Pinpoint the cell where the given text exists, returning its [x, y] midpoint coordinate. 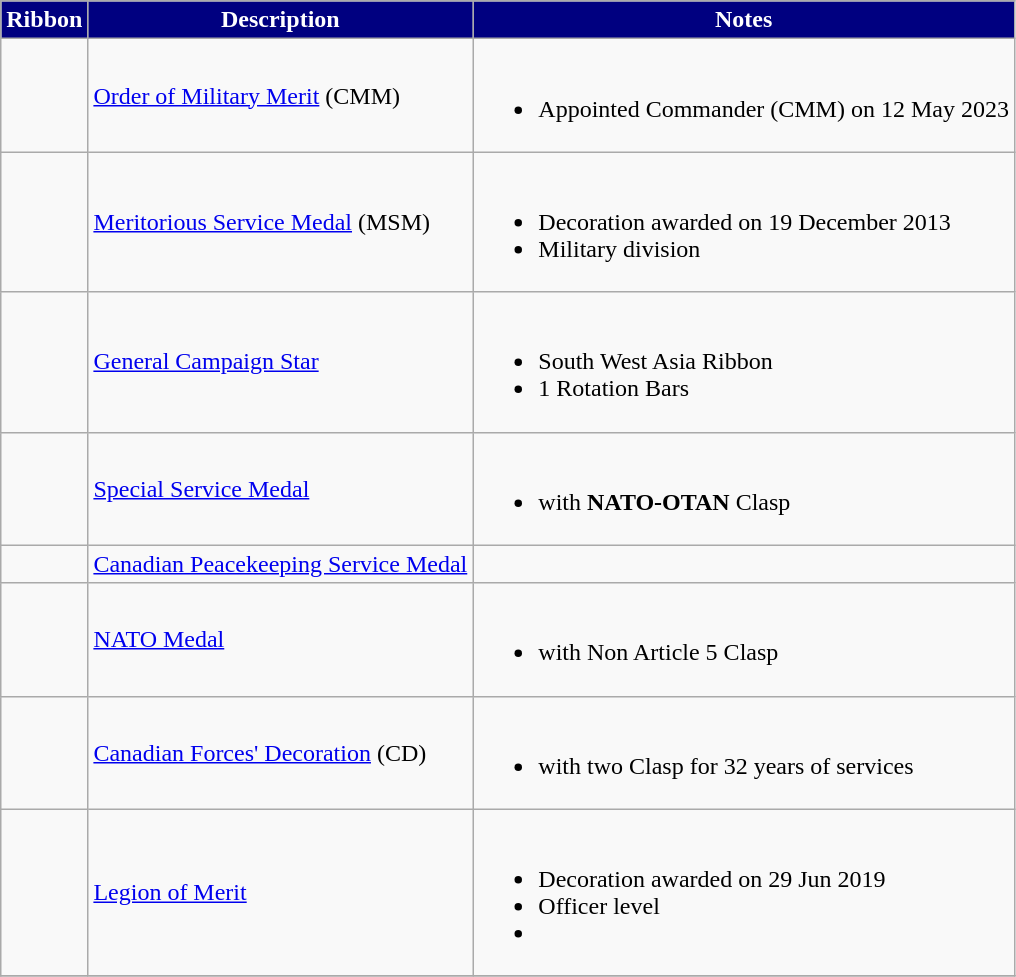
General Campaign Star [280, 362]
with NATO-OTAN Clasp [744, 488]
Canadian Forces' Decoration (CD) [280, 752]
Meritorious Service Medal (MSM) [280, 222]
NATO Medal [280, 640]
Description [280, 20]
Order of Military Merit (CMM) [280, 96]
Legion of Merit [280, 892]
South West Asia Ribbon1 Rotation Bars [744, 362]
with two Clasp for 32 years of services [744, 752]
Canadian Peacekeeping Service Medal [280, 564]
Notes [744, 20]
Decoration awarded on 19 December 2013Military division [744, 222]
with Non Article 5 Clasp [744, 640]
Special Service Medal [280, 488]
Ribbon [44, 20]
Appointed Commander (CMM) on 12 May 2023 [744, 96]
Decoration awarded on 29 Jun 2019 Officer level [744, 892]
